Identify which cell holds the provided text, then report its (X, Y) central coordinate. 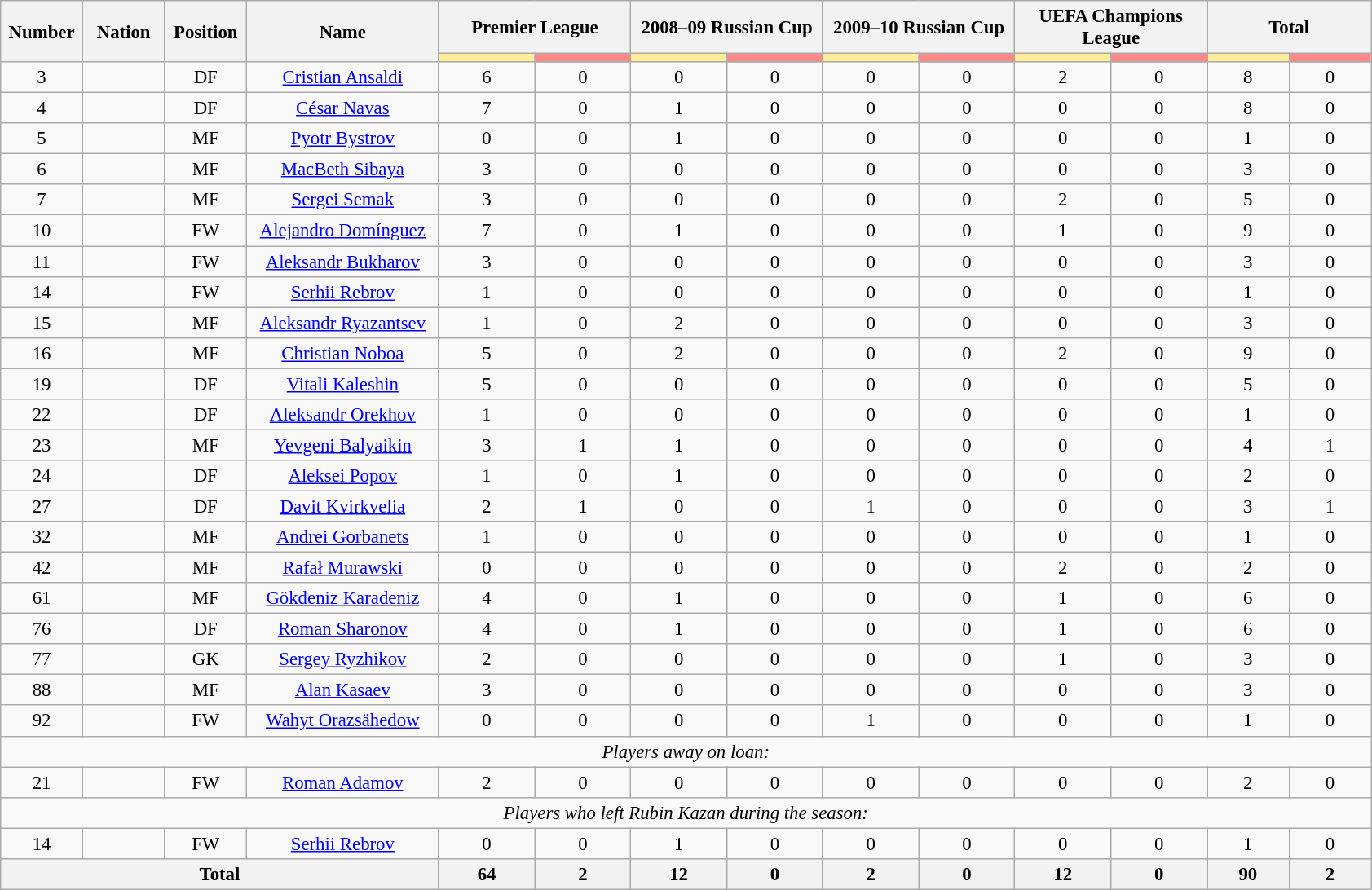
61 (42, 598)
UEFA Champions League (1111, 28)
Aleksei Popov (343, 476)
21 (42, 782)
Aleksandr Bukharov (343, 262)
Gökdeniz Karadeniz (343, 598)
Sergey Ryzhikov (343, 659)
15 (42, 323)
88 (42, 690)
22 (42, 415)
GK (205, 659)
César Navas (343, 108)
Alejandro Domínguez (343, 231)
Nation (124, 31)
Christian Noboa (343, 353)
Yevgeni Balyaikin (343, 445)
Premier League (535, 28)
23 (42, 445)
42 (42, 568)
2009–10 Russian Cup (919, 28)
Rafał Murawski (343, 568)
Andrei Gorbanets (343, 537)
16 (42, 353)
24 (42, 476)
Name (343, 31)
32 (42, 537)
77 (42, 659)
MacBeth Sibaya (343, 170)
64 (487, 875)
Position (205, 31)
Aleksandr Orekhov (343, 415)
10 (42, 231)
2008–09 Russian Cup (727, 28)
76 (42, 629)
Number (42, 31)
Davit Kvirkvelia (343, 506)
27 (42, 506)
Sergei Semak (343, 200)
Vitali Kaleshin (343, 384)
11 (42, 262)
Roman Sharonov (343, 629)
Aleksandr Ryazantsev (343, 323)
Players who left Rubin Kazan during the season: (686, 813)
Players away on loan: (686, 751)
Pyotr Bystrov (343, 139)
19 (42, 384)
Cristian Ansaldi (343, 77)
Roman Adamov (343, 782)
90 (1247, 875)
Alan Kasaev (343, 690)
92 (42, 721)
Wahyt Orazsähedow (343, 721)
